Capture the cell that displays the provided text and extract its [X, Y] central coordinate. 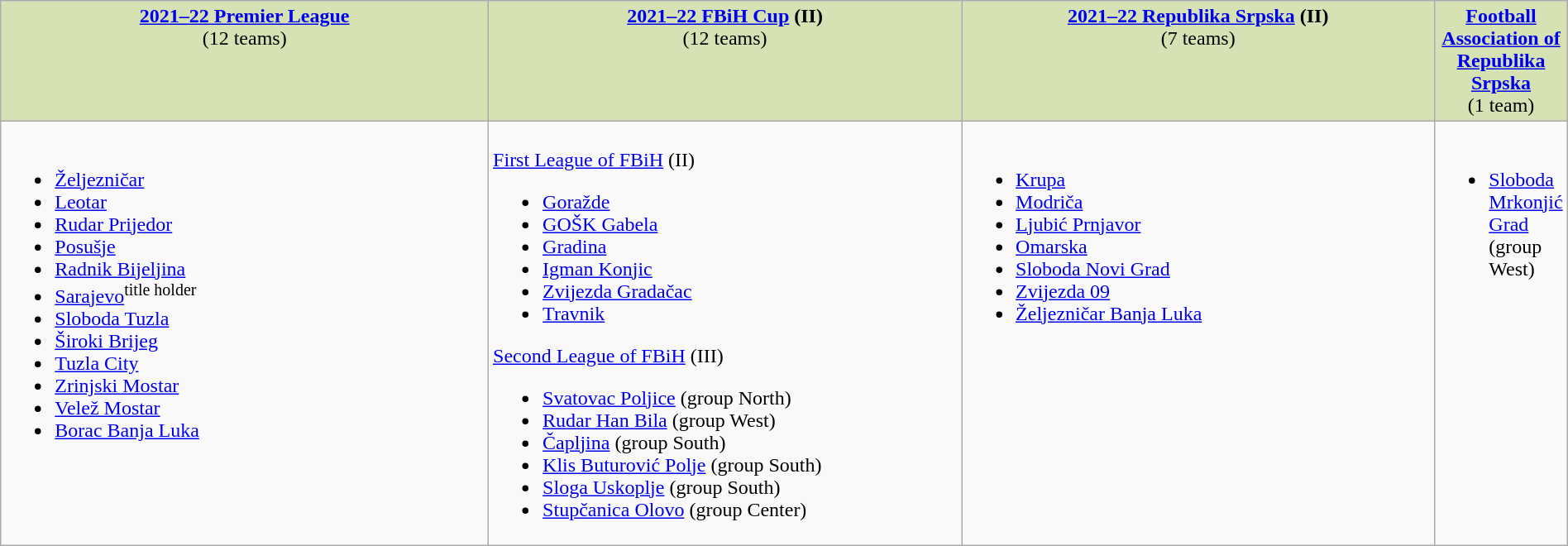
2021–22 Republika Srpska (II)(7 teams) [1198, 61]
Sloboda Mrkonjić Grad (group West) [1501, 333]
Football Association of Republika Srpska(1 team) [1501, 61]
2021–22 Premier League(12 teams) [245, 61]
2021–22 FBiH Cup (II)(12 teams) [725, 61]
KrupaModričaLjubić PrnjavorOmarskaSloboda Novi GradZvijezda 09Željezničar Banja Luka [1198, 333]
